Detect which cell encompasses the target text, then output its [x, y] center coordinate. 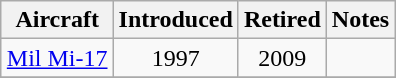
Introduced [176, 20]
2009 [282, 58]
Retired [282, 20]
1997 [176, 58]
Notes [360, 20]
Mil Mi-17 [57, 58]
Aircraft [57, 20]
